Detect which cell encompasses the target text, then output its [X, Y] center coordinate. 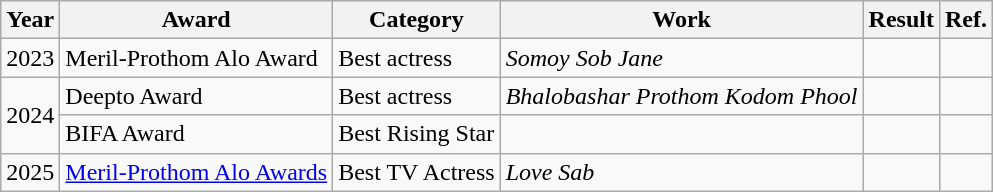
Meril-Prothom Alo Awards [196, 172]
BIFA Award [196, 134]
Meril-Prothom Alo Award [196, 58]
Deepto Award [196, 96]
Year [30, 20]
Bhalobashar Prothom Kodom Phool [682, 96]
Work [682, 20]
Ref. [966, 20]
Result [901, 20]
2025 [30, 172]
Somoy Sob Jane [682, 58]
Award [196, 20]
Love Sab [682, 172]
Best TV Actress [417, 172]
Best Rising Star [417, 134]
2024 [30, 115]
2023 [30, 58]
Category [417, 20]
